Return the [X, Y] coordinate for the center point of the cell that contains the specified text.  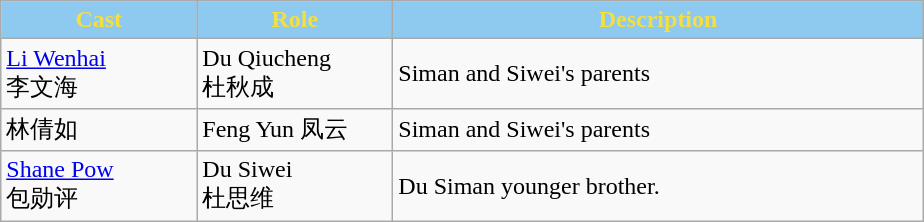
Du Qiucheng 杜秋成 [295, 74]
Du Siwei 杜思维 [295, 186]
Du Siman younger brother. [658, 186]
Shane Pow 包勋评 [99, 186]
林倩如 [99, 130]
Role [295, 20]
Description [658, 20]
Feng Yun 凤云 [295, 130]
Cast [99, 20]
Li Wenhai 李文海 [99, 74]
